Locate the cell with the specified text and output its (x, y) center coordinate. 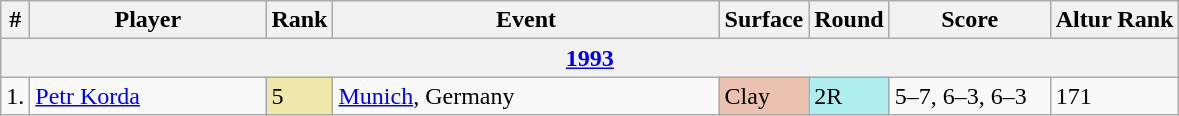
171 (1114, 96)
Surface (764, 20)
Clay (764, 96)
Event (526, 20)
1. (16, 96)
Player (148, 20)
Score (970, 20)
Rank (300, 20)
Altur Rank (1114, 20)
2R (849, 96)
Round (849, 20)
5 (300, 96)
# (16, 20)
5–7, 6–3, 6–3 (970, 96)
Munich, Germany (526, 96)
1993 (590, 58)
Petr Korda (148, 96)
